Return the [X, Y] coordinate for the center point of the cell that contains the specified text.  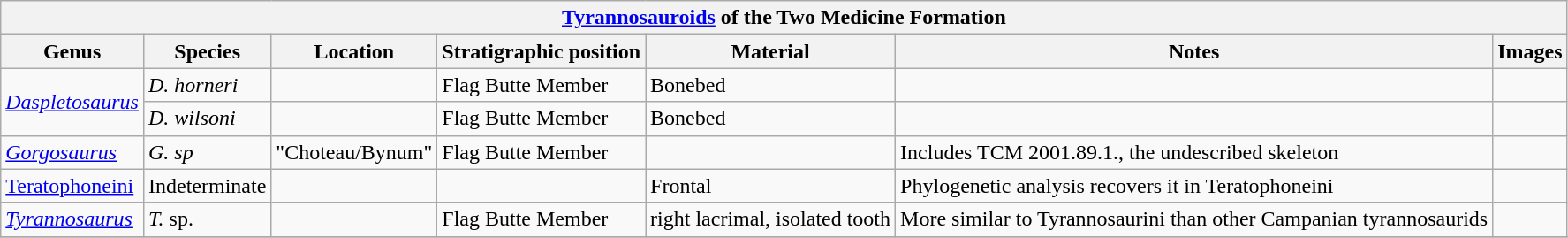
Frontal [770, 186]
Indeterminate [207, 186]
"Choteau/Bynum" [354, 152]
Tyrannosauroids of the Two Medicine Formation [784, 18]
Daspletosaurus [72, 102]
Genus [72, 51]
Notes [1194, 51]
Tyrannosaurus [72, 219]
T. sp. [207, 219]
right lacrimal, isolated tooth [770, 219]
Images [1530, 51]
D. horneri [207, 85]
Teratophoneini [72, 186]
Includes TCM 2001.89.1., the undescribed skeleton [1194, 152]
More similar to Tyrannosaurini than other Campanian tyrannosaurids [1194, 219]
Gorgosaurus [72, 152]
D. wilsoni [207, 119]
Material [770, 51]
Location [354, 51]
Species [207, 51]
Stratigraphic position [542, 51]
Phylogenetic analysis recovers it in Teratophoneini [1194, 186]
G. sp [207, 152]
